Output the [x, y] coordinate of the center of the cell containing the given text.  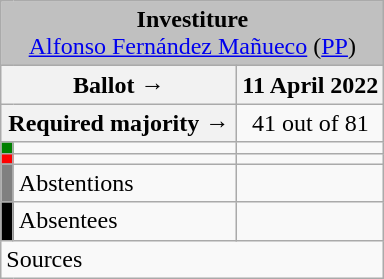
Required majority → [119, 123]
Ballot → [119, 85]
11 April 2022 [310, 85]
Sources [192, 259]
Abstentions [125, 183]
InvestitureAlfonso Fernández Mañueco (PP) [192, 34]
Absentees [125, 221]
41 out of 81 [310, 123]
